Find where the given text appears and provide that cell's center as [x, y] coordinate. 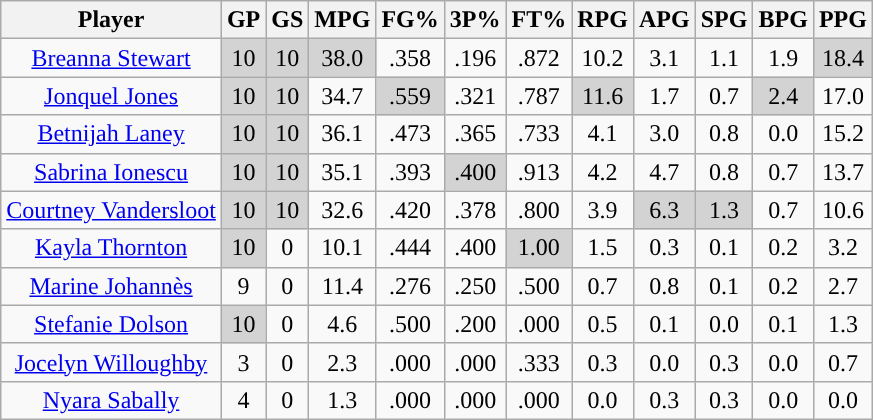
4.2 [603, 172]
Sabrina Ionescu [112, 172]
9 [243, 286]
.196 [475, 58]
.733 [539, 134]
2.7 [842, 286]
.365 [475, 134]
.444 [410, 248]
.333 [539, 362]
MPG [342, 20]
Courtney Vandersloot [112, 210]
10.1 [342, 248]
.358 [410, 58]
FT% [539, 20]
1.5 [603, 248]
Marine Johannès [112, 286]
36.1 [342, 134]
GP [243, 20]
FG% [410, 20]
RPG [603, 20]
Betnijah Laney [112, 134]
13.7 [842, 172]
.787 [539, 96]
3.9 [603, 210]
.378 [475, 210]
Player [112, 20]
3.1 [664, 58]
34.7 [342, 96]
Nyara Sabally [112, 400]
.559 [410, 96]
10.6 [842, 210]
0.5 [603, 324]
35.1 [342, 172]
2.4 [783, 96]
PPG [842, 20]
.913 [539, 172]
Kayla Thornton [112, 248]
4 [243, 400]
Jocelyn Willoughby [112, 362]
4.1 [603, 134]
1.00 [539, 248]
.872 [539, 58]
3.0 [664, 134]
4.6 [342, 324]
.321 [475, 96]
1.7 [664, 96]
Jonquel Jones [112, 96]
3P% [475, 20]
15.2 [842, 134]
.420 [410, 210]
32.6 [342, 210]
11.6 [603, 96]
Breanna Stewart [112, 58]
11.4 [342, 286]
.800 [539, 210]
17.0 [842, 96]
SPG [724, 20]
4.7 [664, 172]
10.2 [603, 58]
3 [243, 362]
BPG [783, 20]
2.3 [342, 362]
APG [664, 20]
38.0 [342, 58]
3.2 [842, 248]
.393 [410, 172]
.473 [410, 134]
1.9 [783, 58]
1.1 [724, 58]
6.3 [664, 210]
Stefanie Dolson [112, 324]
.200 [475, 324]
GS [288, 20]
.276 [410, 286]
.250 [475, 286]
18.4 [842, 58]
